Extract the (x, y) coordinate from the center of the cell holding the provided text.  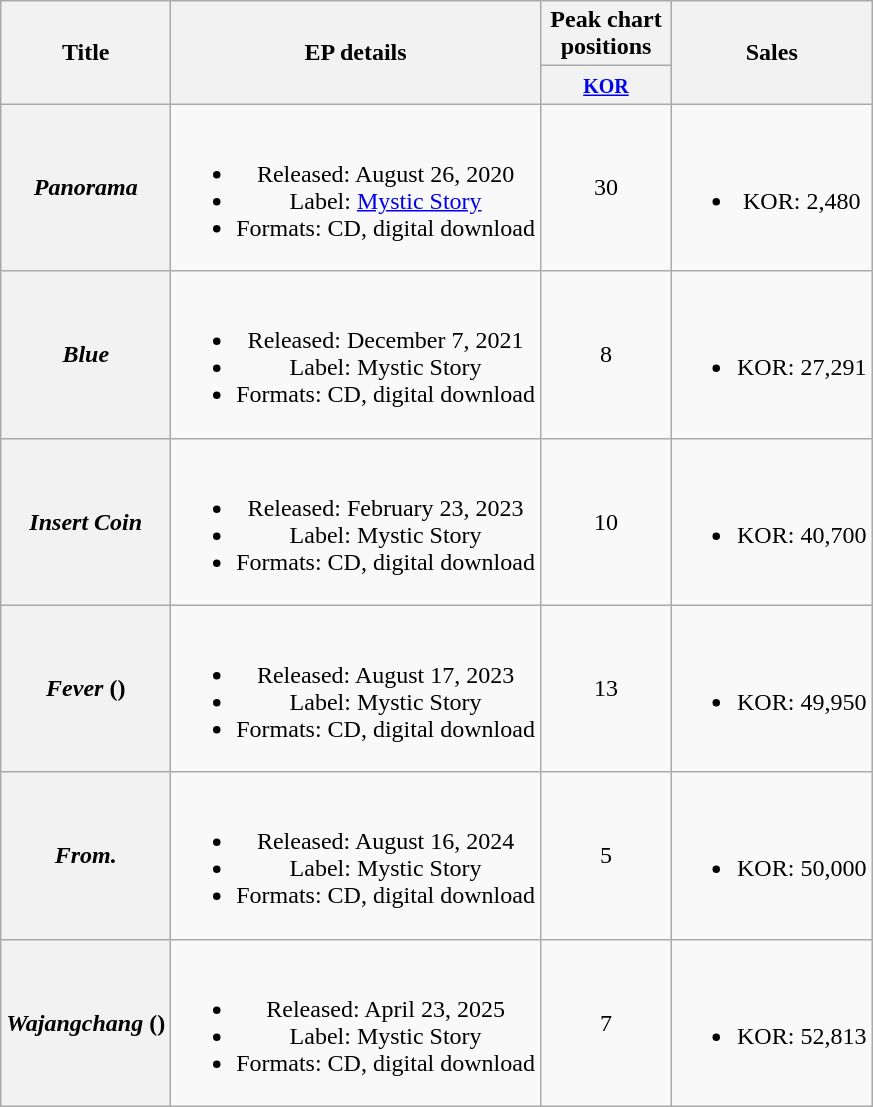
30 (606, 188)
KOR: 49,950 (772, 688)
Blue (86, 354)
Released: August 16, 2024Label: Mystic StoryFormats: CD, digital download (356, 856)
Title (86, 52)
Released: August 26, 2020Label: Mystic StoryFormats: CD, digital download (356, 188)
8 (606, 354)
Released: August 17, 2023Label: Mystic StoryFormats: CD, digital download (356, 688)
KOR: 40,700 (772, 522)
Released: April 23, 2025Label: Mystic StoryFormats: CD, digital download (356, 1022)
EP details (356, 52)
Released: December 7, 2021Label: Mystic StoryFormats: CD, digital download (356, 354)
KOR: 50,000 (772, 856)
5 (606, 856)
Wajangchang () (86, 1022)
From. (86, 856)
Fever () (86, 688)
13 (606, 688)
Panorama (86, 188)
KOR (606, 85)
10 (606, 522)
7 (606, 1022)
Sales (772, 52)
KOR: 27,291 (772, 354)
Released: February 23, 2023Label: Mystic StoryFormats: CD, digital download (356, 522)
Insert Coin (86, 522)
KOR: 52,813 (772, 1022)
KOR: 2,480 (772, 188)
Peak chart positions (606, 34)
